Provide the [x, y] coordinate of the cell's center where the given text is located.  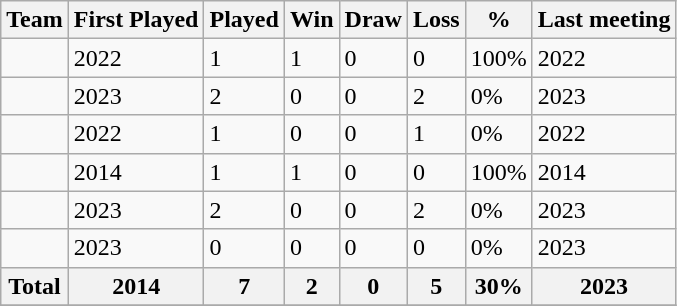
5 [436, 286]
Total [35, 286]
Win [312, 20]
Team [35, 20]
% [498, 20]
Loss [436, 20]
7 [244, 286]
30% [498, 286]
Last meeting [604, 20]
First Played [136, 20]
Played [244, 20]
Draw [373, 20]
